Extract the (X, Y) coordinate from the center of the cell holding the provided text.  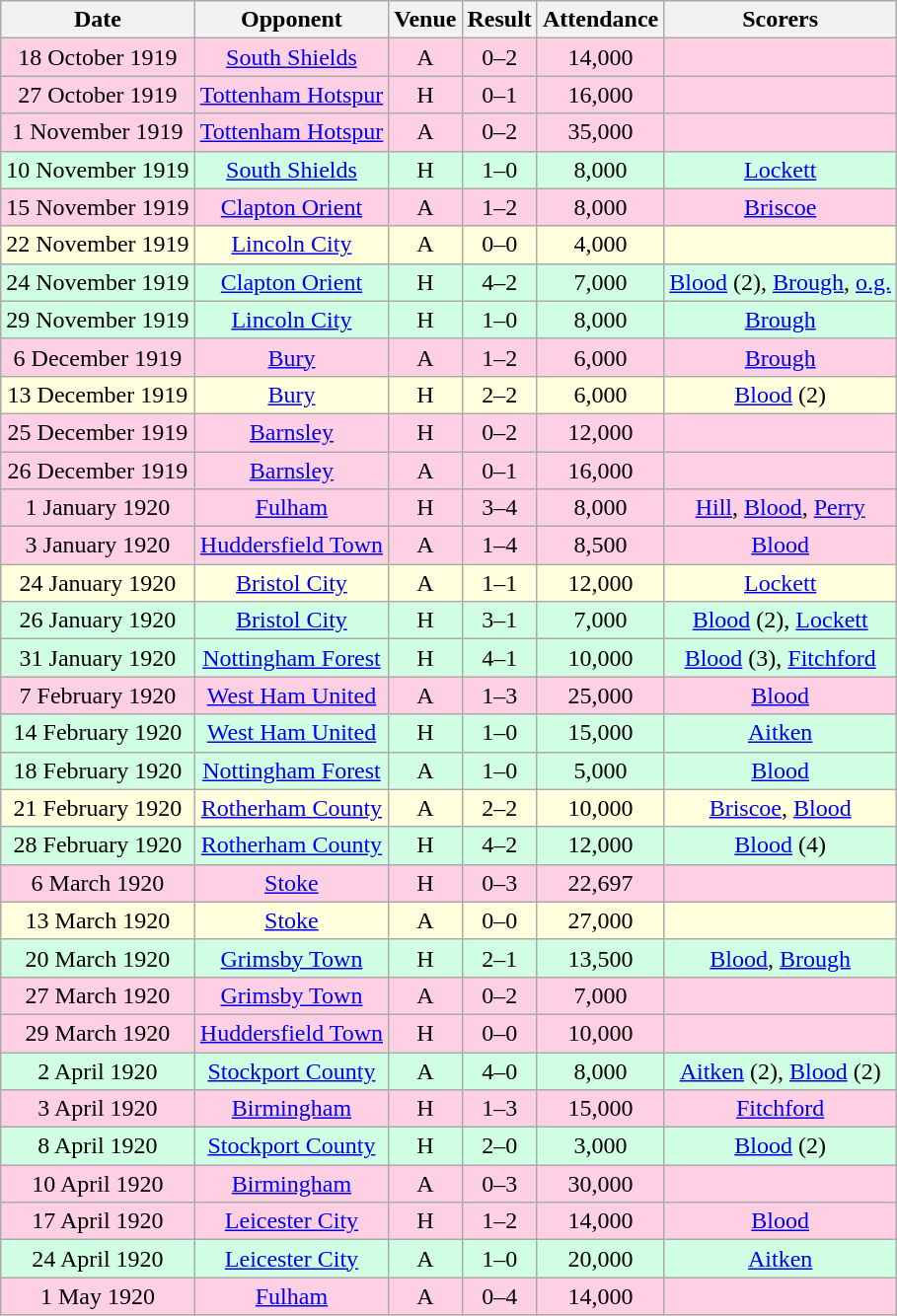
20 March 1920 (98, 958)
1 May 1920 (98, 1296)
3 April 1920 (98, 1109)
13 March 1920 (98, 920)
4–1 (499, 658)
Opponent (292, 20)
14 February 1920 (98, 733)
6 December 1919 (98, 357)
Blood, Brough (781, 958)
0–4 (499, 1296)
22 November 1919 (98, 245)
Blood (2), Brough, o.g. (781, 282)
3–4 (499, 508)
Scorers (781, 20)
20,000 (600, 1259)
25 December 1919 (98, 432)
1–4 (499, 546)
7 February 1920 (98, 695)
Date (98, 20)
35,000 (600, 132)
Blood (4) (781, 845)
4–0 (499, 1070)
Briscoe, Blood (781, 808)
18 October 1919 (98, 57)
26 December 1919 (98, 471)
8,500 (600, 546)
29 March 1920 (98, 1033)
Briscoe (781, 207)
2–1 (499, 958)
Hill, Blood, Perry (781, 508)
1–1 (499, 583)
1 January 1920 (98, 508)
24 November 1919 (98, 282)
5,000 (600, 770)
22,697 (600, 883)
3–1 (499, 621)
25,000 (600, 695)
1 November 1919 (98, 132)
13,500 (600, 958)
Fitchford (781, 1109)
18 February 1920 (98, 770)
15 November 1919 (98, 207)
Aitken (2), Blood (2) (781, 1070)
28 February 1920 (98, 845)
3 January 1920 (98, 546)
Venue (425, 20)
27 March 1920 (98, 995)
13 December 1919 (98, 395)
Blood (2), Lockett (781, 621)
4,000 (600, 245)
27 October 1919 (98, 95)
10 November 1919 (98, 170)
24 January 1920 (98, 583)
2 April 1920 (98, 1070)
8 April 1920 (98, 1146)
21 February 1920 (98, 808)
10 April 1920 (98, 1184)
27,000 (600, 920)
26 January 1920 (98, 621)
2–0 (499, 1146)
Result (499, 20)
31 January 1920 (98, 658)
17 April 1920 (98, 1221)
Attendance (600, 20)
6 March 1920 (98, 883)
3,000 (600, 1146)
30,000 (600, 1184)
24 April 1920 (98, 1259)
29 November 1919 (98, 320)
Blood (3), Fitchford (781, 658)
